Determine the (X, Y) coordinate at the center of the cell enclosing the given text.  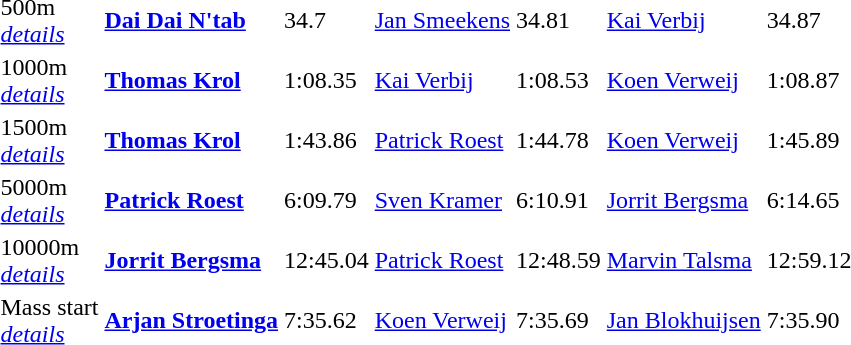
1:43.86 (327, 140)
1:08.35 (327, 80)
1:44.78 (559, 140)
12:48.59 (559, 260)
Marvin Talsma (684, 260)
6:09.79 (327, 200)
Kai Verbij (442, 80)
12:45.04 (327, 260)
1:08.53 (559, 80)
6:10.91 (559, 200)
Sven Kramer (442, 200)
